Output the (X, Y) coordinate of the center of the cell containing the given text.  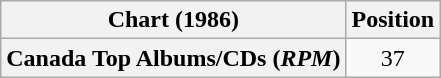
Position (393, 20)
Canada Top Albums/CDs (RPM) (174, 58)
37 (393, 58)
Chart (1986) (174, 20)
